Pinpoint the cell where the given text exists, returning its [x, y] midpoint coordinate. 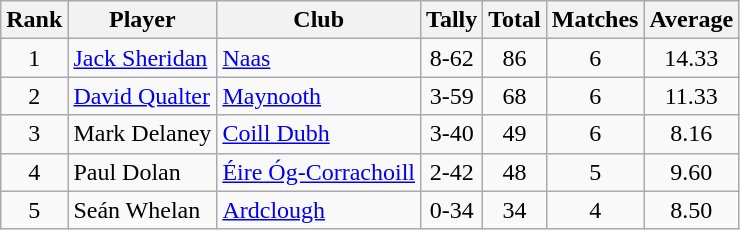
86 [515, 58]
Club [319, 20]
Jack Sheridan [142, 58]
Rank [34, 20]
34 [515, 210]
1 [34, 58]
68 [515, 96]
8.50 [692, 210]
Maynooth [319, 96]
Naas [319, 58]
Mark Delaney [142, 134]
2 [34, 96]
Coill Dubh [319, 134]
11.33 [692, 96]
49 [515, 134]
Paul Dolan [142, 172]
Total [515, 20]
14.33 [692, 58]
3-59 [452, 96]
Seán Whelan [142, 210]
Éire Óg-Corrachoill [319, 172]
8.16 [692, 134]
David Qualter [142, 96]
Ardclough [319, 210]
Average [692, 20]
9.60 [692, 172]
2-42 [452, 172]
3 [34, 134]
3-40 [452, 134]
Player [142, 20]
Matches [595, 20]
8-62 [452, 58]
48 [515, 172]
Tally [452, 20]
0-34 [452, 210]
